Locate the cell with the specified text and output its [X, Y] center coordinate. 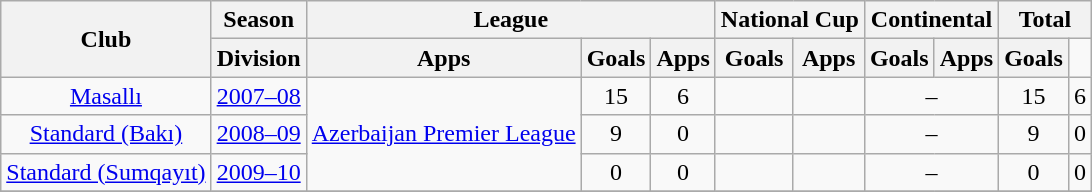
Division [258, 58]
2009–10 [258, 172]
2008–09 [258, 134]
Azerbaijan Premier League [444, 134]
Standard (Sumqayıt) [106, 172]
Total [1046, 20]
National Cup [790, 20]
Continental [931, 20]
2007–08 [258, 96]
Standard (Bakı) [106, 134]
Club [106, 39]
Season [258, 20]
League [510, 20]
Masallı [106, 96]
